Provide the [x, y] coordinate of the cell's center where the given text is located.  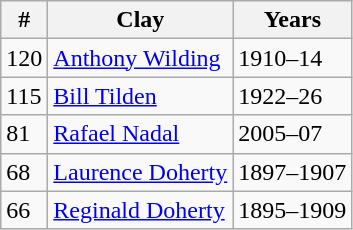
1895–1909 [292, 210]
1910–14 [292, 58]
120 [24, 58]
Years [292, 20]
81 [24, 134]
# [24, 20]
Clay [140, 20]
Reginald Doherty [140, 210]
Laurence Doherty [140, 172]
66 [24, 210]
Anthony Wilding [140, 58]
Bill Tilden [140, 96]
1922–26 [292, 96]
68 [24, 172]
1897–1907 [292, 172]
115 [24, 96]
2005–07 [292, 134]
Rafael Nadal [140, 134]
